From the cell containing the given text, extract its center point as (X, Y) coordinate. 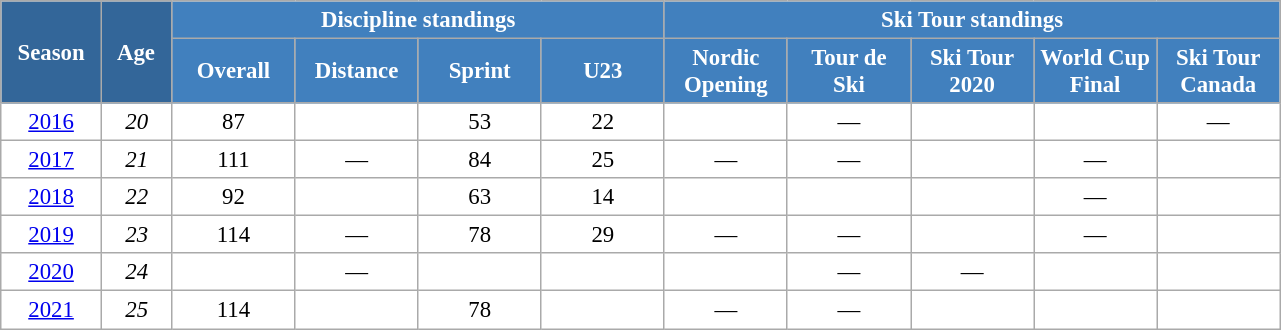
Ski Tour standings (972, 20)
Sprint (480, 72)
Season (52, 52)
Tour deSki (848, 72)
53 (480, 122)
Overall (234, 72)
2017 (52, 160)
NordicOpening (726, 72)
Discipline standings (418, 20)
Ski TourCanada (1218, 72)
2019 (52, 235)
84 (480, 160)
U23 (602, 72)
111 (234, 160)
2021 (52, 310)
Ski Tour2020 (972, 72)
23 (136, 235)
29 (602, 235)
World CupFinal (1096, 72)
14 (602, 197)
2018 (52, 197)
92 (234, 197)
Distance (356, 72)
21 (136, 160)
2016 (52, 122)
87 (234, 122)
24 (136, 273)
Age (136, 52)
63 (480, 197)
2020 (52, 273)
20 (136, 122)
